From the cell containing the given text, extract its center point as [x, y] coordinate. 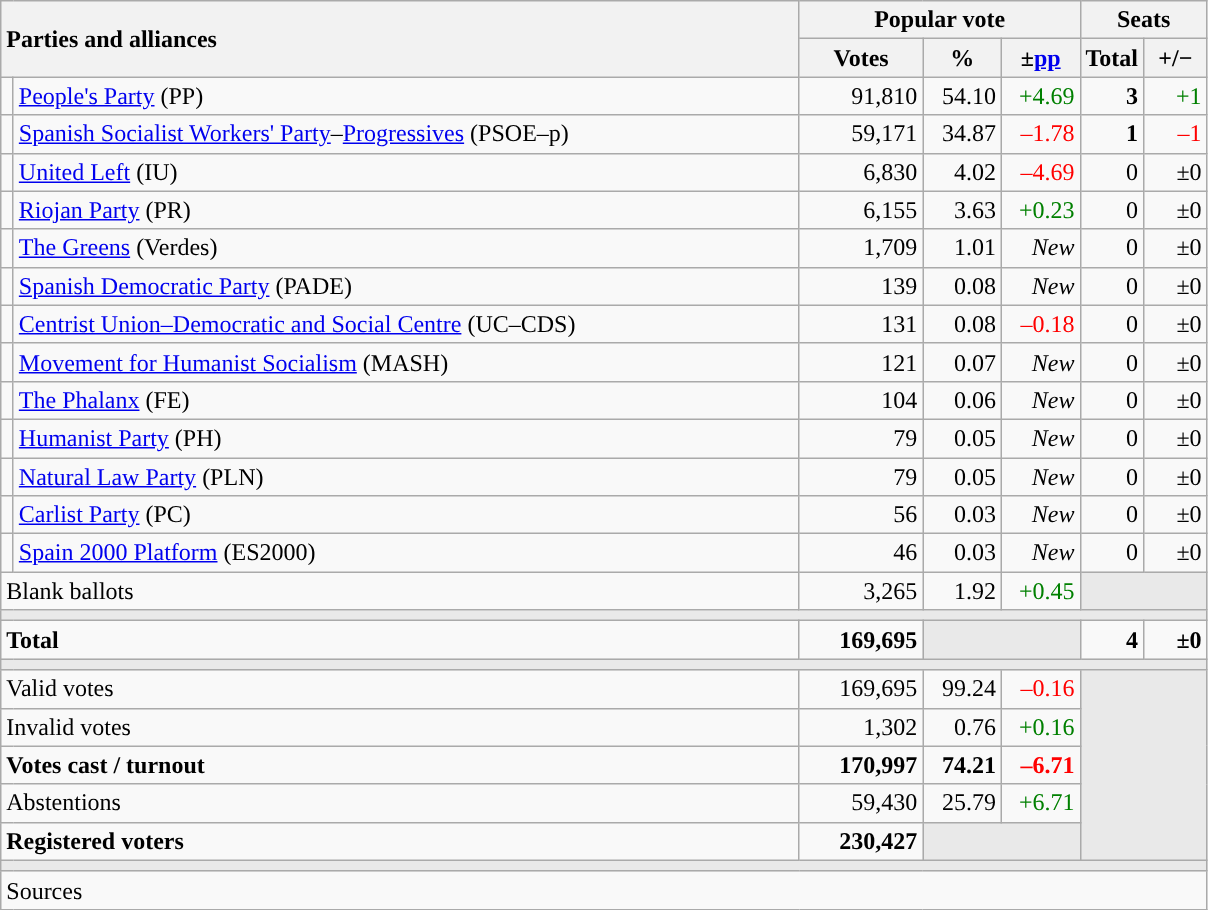
+6.71 [1040, 803]
0.76 [962, 727]
59,430 [861, 803]
56 [861, 515]
Votes [861, 58]
–4.69 [1040, 172]
+0.45 [1040, 591]
% [962, 58]
4 [1112, 640]
Votes cast / turnout [400, 765]
Humanist Party (PH) [406, 438]
–1 [1176, 134]
Abstentions [400, 803]
1,709 [861, 248]
Natural Law Party (PLN) [406, 477]
Parties and alliances [400, 39]
4.02 [962, 172]
Seats [1144, 20]
1,302 [861, 727]
±pp [1040, 58]
+0.16 [1040, 727]
139 [861, 286]
–0.18 [1040, 324]
230,427 [861, 841]
People's Party (PP) [406, 96]
–0.16 [1040, 689]
6,155 [861, 210]
54.10 [962, 96]
Spanish Socialist Workers' Party–Progressives (PSOE–p) [406, 134]
121 [861, 362]
Carlist Party (PC) [406, 515]
Popular vote [940, 20]
59,171 [861, 134]
3 [1112, 96]
Centrist Union–Democratic and Social Centre (UC–CDS) [406, 324]
91,810 [861, 96]
6,830 [861, 172]
46 [861, 553]
+1 [1176, 96]
3.63 [962, 210]
The Greens (Verdes) [406, 248]
1 [1112, 134]
0.07 [962, 362]
Invalid votes [400, 727]
170,997 [861, 765]
1.01 [962, 248]
–6.71 [1040, 765]
Spain 2000 Platform (ES2000) [406, 553]
The Phalanx (FE) [406, 400]
131 [861, 324]
Riojan Party (PR) [406, 210]
Registered voters [400, 841]
Movement for Humanist Socialism (MASH) [406, 362]
74.21 [962, 765]
Sources [604, 890]
3,265 [861, 591]
+0.23 [1040, 210]
1.92 [962, 591]
Blank ballots [400, 591]
+/− [1176, 58]
+4.69 [1040, 96]
99.24 [962, 689]
–1.78 [1040, 134]
104 [861, 400]
34.87 [962, 134]
0.06 [962, 400]
25.79 [962, 803]
United Left (IU) [406, 172]
Valid votes [400, 689]
Spanish Democratic Party (PADE) [406, 286]
